Scan for the cell matching the given text and deliver its (X, Y) coordinate at center. 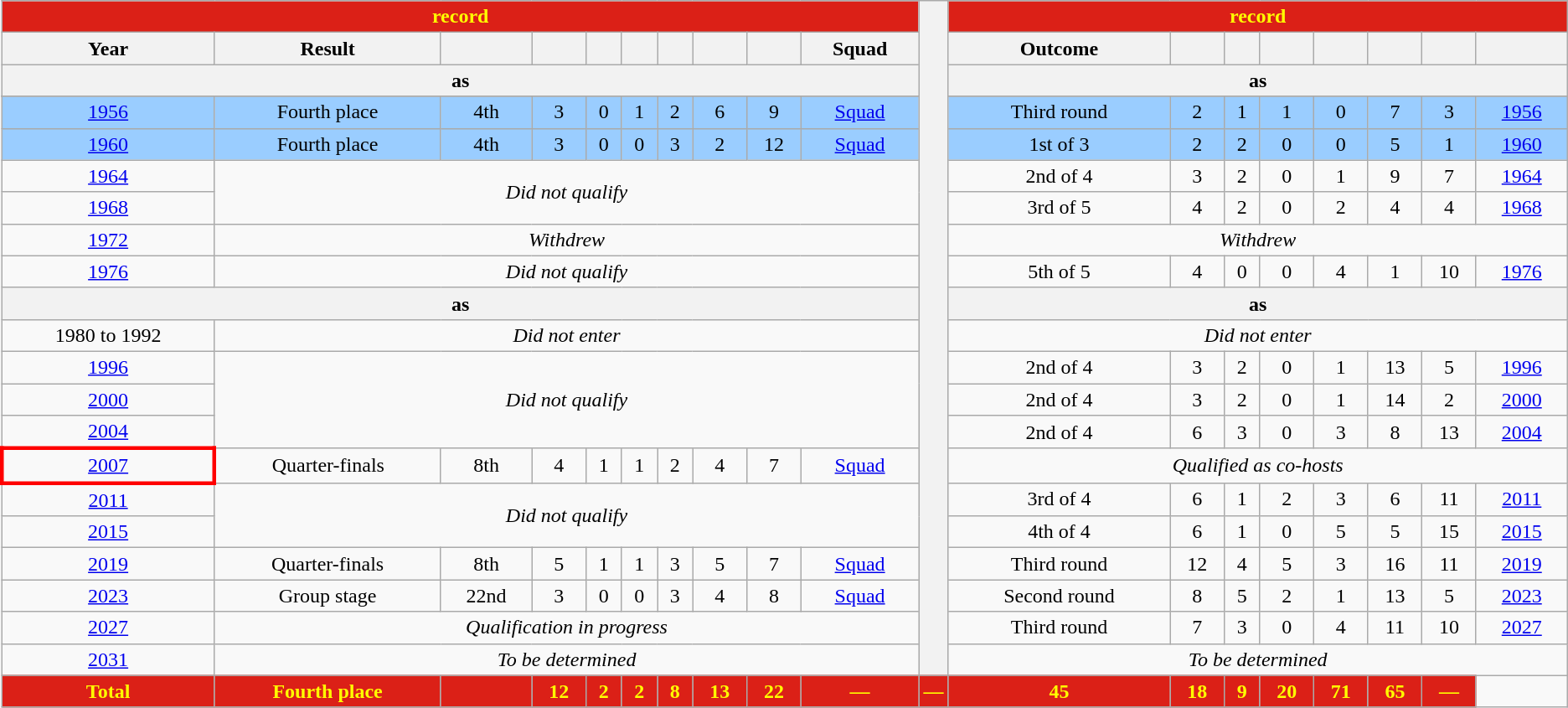
22 (774, 691)
Qualification in progress (566, 628)
20 (1287, 691)
Year (108, 49)
3rd of 4 (1059, 499)
14 (1395, 400)
4th of 4 (1059, 532)
2007 (108, 466)
Second round (1059, 596)
65 (1395, 691)
22nd (486, 596)
Total (108, 691)
Outcome (1059, 49)
5th of 5 (1059, 271)
Result (328, 49)
1980 to 1992 (108, 335)
Group stage (328, 596)
15 (1449, 532)
16 (1395, 564)
71 (1342, 691)
2031 (108, 659)
45 (1059, 691)
18 (1198, 691)
Qualified as co-hosts (1258, 466)
1st of 3 (1059, 144)
1972 (108, 240)
3rd of 5 (1059, 208)
